Provide the (X, Y) coordinate of the cell's center where the given text is located.  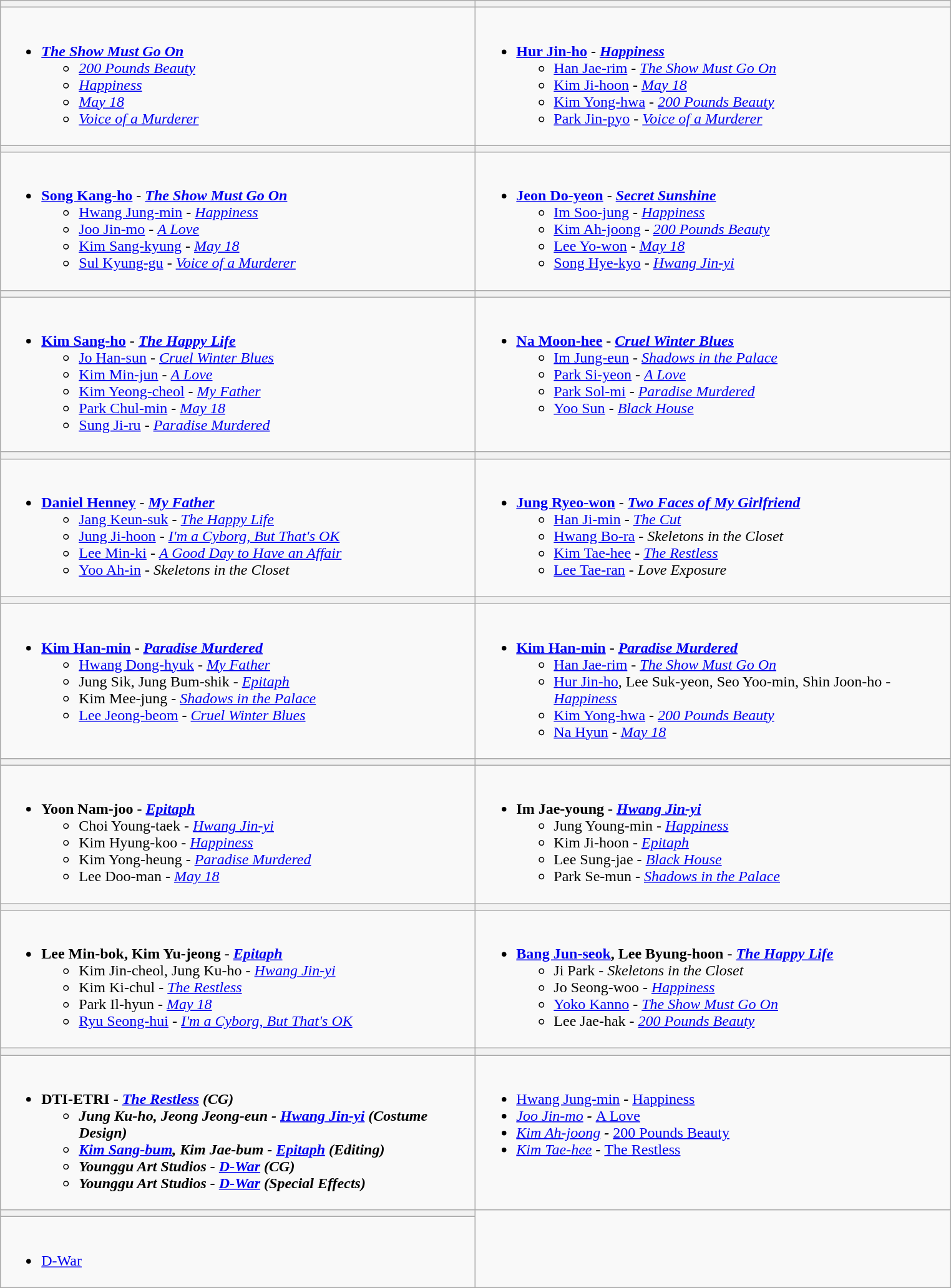
Hwang Jung-min - HappinessJoo Jin-mo - A LoveKim Ah-joong - 200 Pounds BeautyKim Tae-hee - The Restless (713, 1133)
Im Jae-young - Hwang Jin-yiJung Young-min - HappinessKim Ji-hoon - EpitaphLee Sung-jae - Black HousePark Se-mun - Shadows in the Palace (713, 834)
Song Kang-ho - The Show Must Go OnHwang Jung-min - HappinessJoo Jin-mo - A LoveKim Sang-kyung - May 18Sul Kyung-gu - Voice of a Murderer (238, 221)
Jeon Do-yeon - Secret SunshineIm Soo-jung - HappinessKim Ah-joong - 200 Pounds BeautyLee Yo-won - May 18Song Hye-kyo - Hwang Jin-yi (713, 221)
Hur Jin-ho - HappinessHan Jae-rim - The Show Must Go OnKim Ji-hoon - May 18Kim Yong-hwa - 200 Pounds BeautyPark Jin-pyo - Voice of a Murderer (713, 76)
D-War (238, 1252)
The Show Must Go On200 Pounds BeautyHappinessMay 18Voice of a Murderer (238, 76)
Na Moon-hee - Cruel Winter BluesIm Jung-eun - Shadows in the PalacePark Si-yeon - A LovePark Sol-mi - Paradise MurderedYoo Sun - Black House (713, 374)
Yoon Nam-joo - EpitaphChoi Young-taek - Hwang Jin-yiKim Hyung-koo - HappinessKim Yong-heung - Paradise MurderedLee Doo-man - May 18 (238, 834)
